Return the [x, y] coordinate for the center point of the cell that contains the specified text.  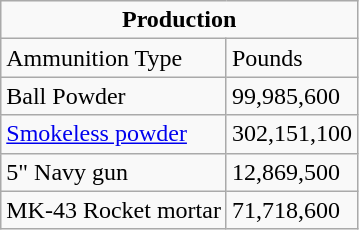
71,718,600 [292, 210]
Smokeless powder [114, 134]
12,869,500 [292, 172]
Ammunition Type [114, 58]
99,985,600 [292, 96]
Pounds [292, 58]
302,151,100 [292, 134]
Production [180, 20]
5" Navy gun [114, 172]
Ball Powder [114, 96]
MK-43 Rocket mortar [114, 210]
